Extract the [x, y] coordinate from the center of the cell holding the provided text.  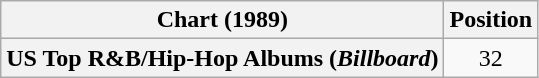
32 [491, 58]
Chart (1989) [222, 20]
Position [491, 20]
US Top R&B/Hip-Hop Albums (Billboard) [222, 58]
